Capture the cell that displays the provided text and extract its [x, y] central coordinate. 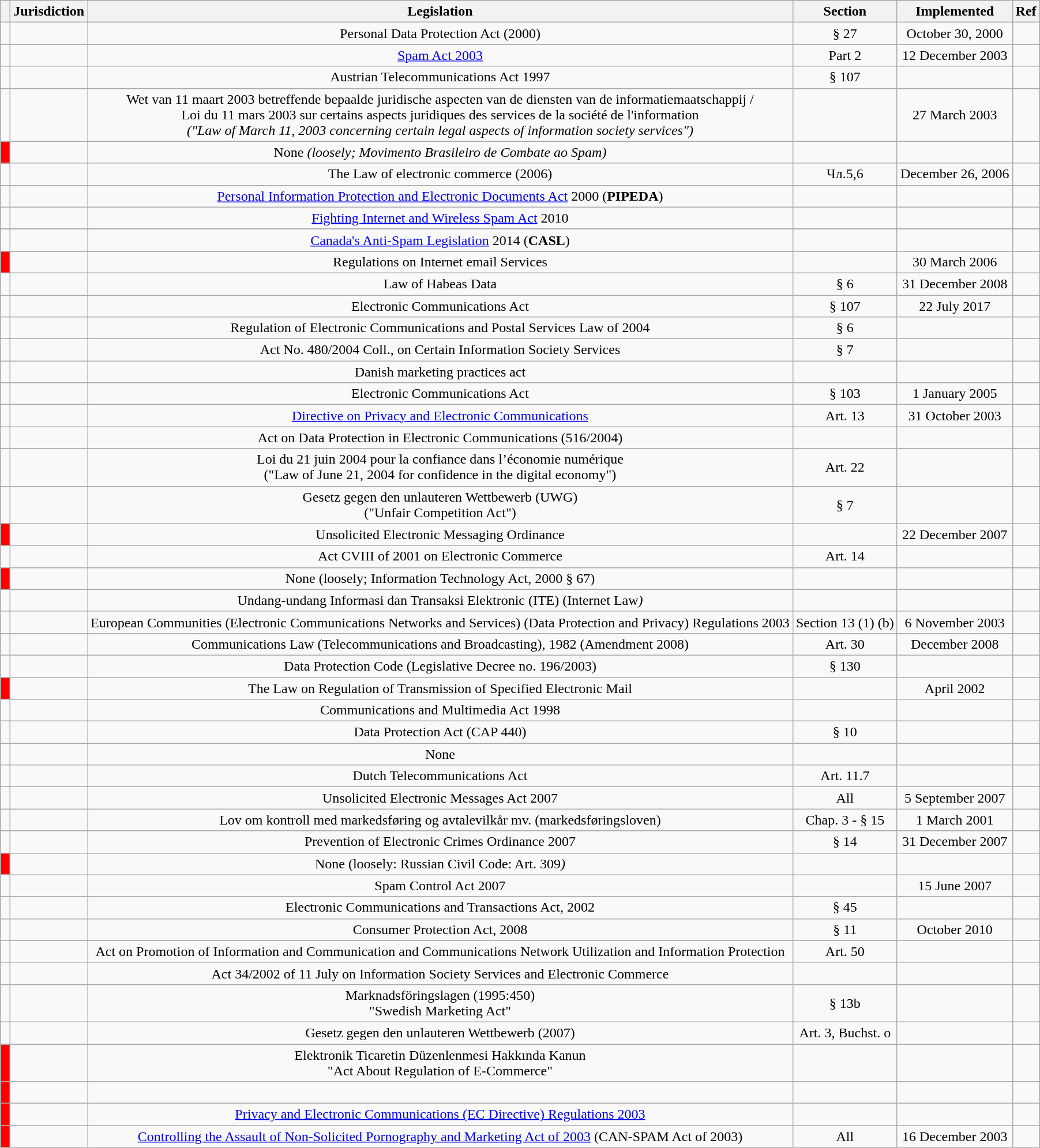
None [441, 754]
Art. 30 [844, 644]
Gesetz gegen den unlauteren Wettbewerb (2007) [441, 1033]
Canada's Anti-Spam Legislation 2014 (CASL) [441, 240]
27 March 2003 [955, 115]
§ 11 [844, 929]
§ 13b [844, 1003]
Data Protection Act (CAP 440) [441, 732]
31 December 2007 [955, 842]
§ 10 [844, 732]
1 January 2005 [955, 394]
Undang-undang Informasi dan Transaksi Elektronic (ITE) (Internet Law) [441, 600]
Loi du 21 juin 2004 pour la confiance dans l’économie numérique ("Law of June 21, 2004 for confidence in the digital economy") [441, 467]
Unsolicited Electronic Messaging Ordinance [441, 535]
Prevention of Electronic Crimes Ordinance 2007 [441, 842]
Jurisdiction [49, 12]
Danish marketing practices act [441, 372]
Act CVIII of 2001 on Electronic Commerce [441, 556]
Electronic Communications and Transactions Act, 2002 [441, 908]
Dutch Telecommunications Act [441, 776]
The Law on Regulation of Transmission of Specified Electronic Mail [441, 688]
31 December 2008 [955, 284]
16 December 2003 [955, 1136]
Art. 22 [844, 467]
Personal Information Protection and Electronic Documents Act 2000 (PIPEDA) [441, 196]
Directive on Privacy and Electronic Communications [441, 416]
§ 14 [844, 842]
Data Protection Code (Legislative Decree no. 196/2003) [441, 666]
22 December 2007 [955, 535]
European Communities (Electronic Communications Networks and Services) (Data Protection and Privacy) Regulations 2003 [441, 622]
Art. 11.7 [844, 776]
Gesetz gegen den unlauteren Wettbewerb (UWG)("Unfair Competition Act") [441, 505]
Section 13 (1) (b) [844, 622]
Act on Data Protection in Electronic Communications (516/2004) [441, 438]
Act on Promotion of Information and Communication and Communications Network Utilization and Information Protection [441, 951]
Art. 14 [844, 556]
Lov om kontroll med markedsføring og avtalevilkår mv. (markedsføringsloven) [441, 820]
Art. 3, Buchst. o [844, 1033]
Spam Control Act 2007 [441, 886]
Marknadsföringslagen (1995:450) "Swedish Marketing Act" [441, 1003]
Personal Data Protection Act (2000) [441, 33]
31 October 2003 [955, 416]
Austrian Telecommunications Act 1997 [441, 77]
Law of Habeas Data [441, 284]
None (loosely; Information Technology Act, 2000 § 67) [441, 578]
12 December 2003 [955, 55]
Fighting Internet and Wireless Spam Act 2010 [441, 218]
§ 103 [844, 394]
Art. 13 [844, 416]
6 November 2003 [955, 622]
Section [844, 12]
§ 27 [844, 33]
Spam Act 2003 [441, 55]
Ref [1026, 12]
Communications Law (Telecommunications and Broadcasting), 1982 (Amendment 2008) [441, 644]
30 March 2006 [955, 262]
Consumer Protection Act, 2008 [441, 929]
The Law of electronic commerce (2006) [441, 174]
Part 2 [844, 55]
None (loosely; Movimento Brasileiro de Combate ao Spam) [441, 152]
Unsolicited Electronic Messages Act 2007 [441, 798]
Privacy and Electronic Communications (EC Directive) Regulations 2003 [441, 1115]
22 July 2017 [955, 306]
Act 34/2002 of 11 July on Information Society Services and Electronic Commerce [441, 973]
Implemented [955, 12]
Regulation of Electronic Communications and Postal Services Law of 2004 [441, 328]
October 30, 2000 [955, 33]
Act No. 480/2004 Coll., on Certain Information Society Services [441, 350]
None (loosely: Russian Civil Code: Art. 309) [441, 864]
5 September 2007 [955, 798]
Art. 50 [844, 951]
April 2002 [955, 688]
Чл.5,6 [844, 174]
Controlling the Assault of Non-Solicited Pornography and Marketing Act of 2003 (CAN-SPAM Act of 2003) [441, 1136]
Elektronik Ticaretin Düzenlenmesi Hakkında Kanun "Act About Regulation of E-Commerce" [441, 1062]
December 26, 2006 [955, 174]
Communications and Multimedia Act 1998 [441, 710]
Chap. 3 - § 15 [844, 820]
1 March 2001 [955, 820]
Regulations on Internet email Services [441, 262]
Legislation [441, 12]
December 2008 [955, 644]
§ 45 [844, 908]
15 June 2007 [955, 886]
§ 130 [844, 666]
October 2010 [955, 929]
